Detect which cell encompasses the target text, then output its (X, Y) center coordinate. 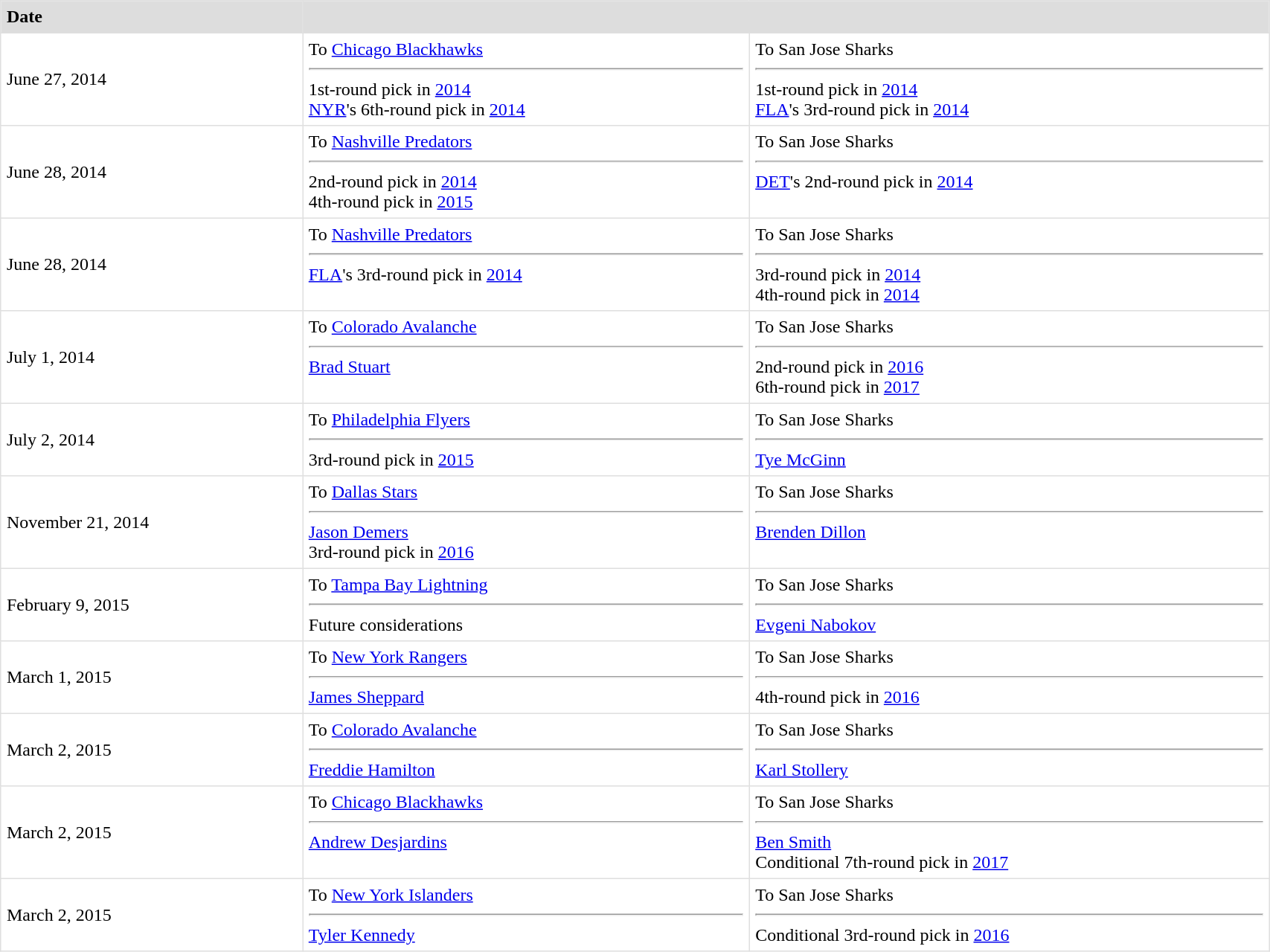
To Dallas StarsJason Demers3rd-round pick in 2016 (526, 522)
July 2, 2014 (152, 440)
To San Jose SharksBrenden Dillon (1009, 522)
To Nashville Predators2nd-round pick in 20144th-round pick in 2015 (526, 172)
To San Jose Sharks1st-round pick in 2014FLA's 3rd-round pick in 2014 (1009, 79)
To New York RangersJames Sheppard (526, 678)
To Chicago BlackhawksAndrew Desjardins (526, 832)
To Philadelphia Flyers3rd-round pick in 2015 (526, 440)
To Colorado AvalancheBrad Stuart (526, 357)
To Chicago Blackhawks1st-round pick in 2014NYR's 6th-round pick in 2014 (526, 79)
To San Jose SharksConditional 3rd-round pick in 2016 (1009, 915)
June 27, 2014 (152, 79)
February 9, 2015 (152, 605)
To San Jose SharksTye McGinn (1009, 440)
July 1, 2014 (152, 357)
To San Jose SharksBen SmithConditional 7th-round pick in 2017 (1009, 832)
To San Jose SharksDET's 2nd-round pick in 2014 (1009, 172)
To San Jose Sharks3rd-round pick in 20144th-round pick in 2014 (1009, 264)
To Colorado AvalancheFreddie Hamilton (526, 750)
To Nashville PredatorsFLA's 3rd-round pick in 2014 (526, 264)
March 1, 2015 (152, 678)
November 21, 2014 (152, 522)
To Tampa Bay LightningFuture considerations (526, 605)
To New York IslandersTyler Kennedy (526, 915)
To San Jose SharksKarl Stollery (1009, 750)
Date (152, 17)
To San Jose Sharks2nd-round pick in 20166th-round pick in 2017 (1009, 357)
To San Jose SharksEvgeni Nabokov (1009, 605)
To San Jose Sharks4th-round pick in 2016 (1009, 678)
